Scan for the cell matching the given text and deliver its (X, Y) coordinate at center. 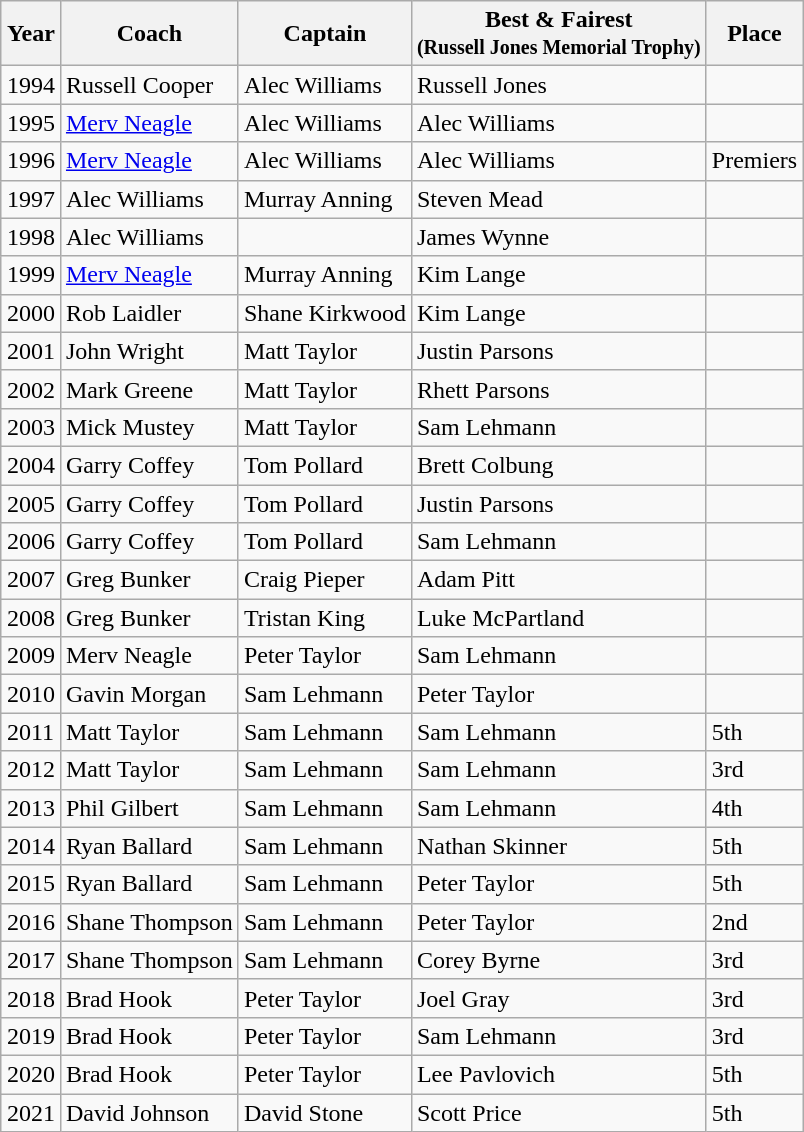
2016 (30, 922)
Best & Fairest(Russell Jones Memorial Trophy) (558, 34)
David Johnson (149, 1113)
Place (754, 34)
2006 (30, 542)
2021 (30, 1113)
1994 (30, 85)
Rhett Parsons (558, 389)
Luke McPartland (558, 618)
Premiers (754, 161)
Captain (324, 34)
Rob Laidler (149, 313)
Joel Gray (558, 998)
Gavin Morgan (149, 694)
1999 (30, 275)
Brett Colbung (558, 465)
Russell Jones (558, 85)
2004 (30, 465)
2013 (30, 808)
Russell Cooper (149, 85)
2002 (30, 389)
Phil Gilbert (149, 808)
2018 (30, 998)
2015 (30, 884)
2005 (30, 503)
2010 (30, 694)
2009 (30, 656)
1996 (30, 161)
Mick Mustey (149, 427)
Scott Price (558, 1113)
Coach (149, 34)
Steven Mead (558, 199)
2000 (30, 313)
Craig Pieper (324, 580)
2011 (30, 732)
2012 (30, 770)
2019 (30, 1036)
2007 (30, 580)
David Stone (324, 1113)
Nathan Skinner (558, 846)
Lee Pavlovich (558, 1074)
2020 (30, 1074)
Mark Greene (149, 389)
1997 (30, 199)
2003 (30, 427)
1998 (30, 237)
James Wynne (558, 237)
2008 (30, 618)
1995 (30, 123)
Adam Pitt (558, 580)
4th (754, 808)
Tristan King (324, 618)
Corey Byrne (558, 960)
2017 (30, 960)
2001 (30, 351)
Shane Kirkwood (324, 313)
John Wright (149, 351)
Year (30, 34)
2014 (30, 846)
2nd (754, 922)
